Detect which cell encompasses the target text, then output its (x, y) center coordinate. 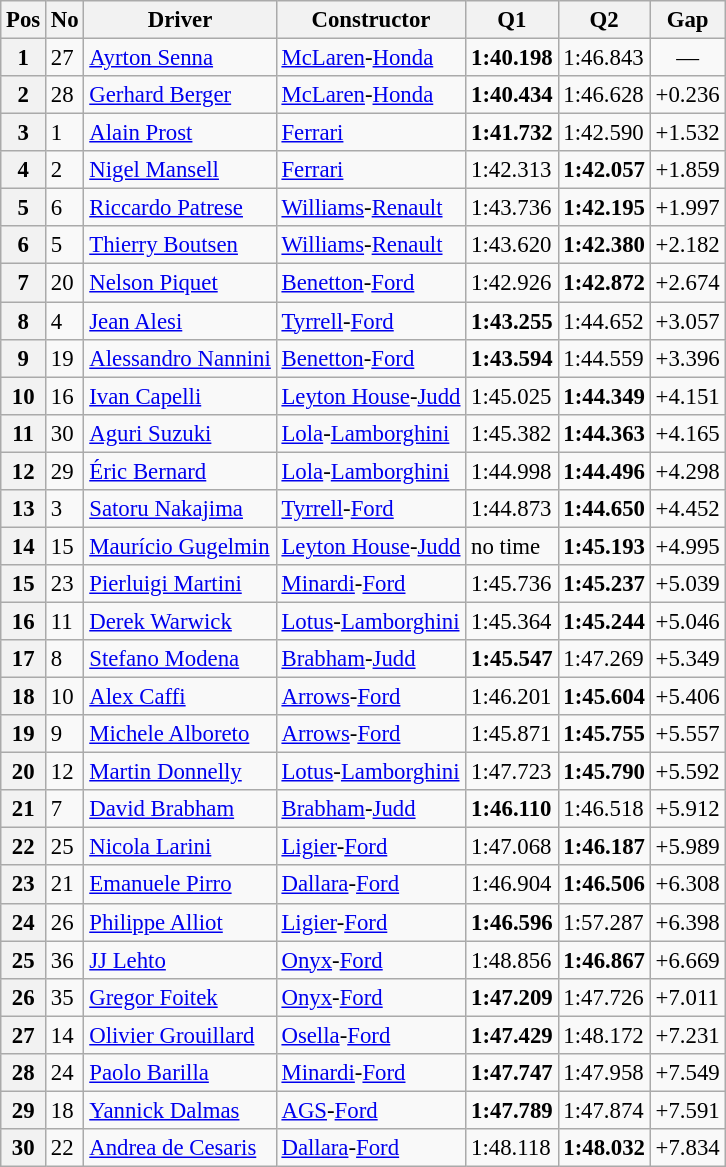
1:45.382 (512, 433)
Q2 (604, 20)
1:43.594 (512, 358)
1:48.856 (512, 960)
1:40.434 (512, 95)
no time (512, 546)
1:57.287 (604, 922)
1:46.110 (512, 809)
+5.046 (688, 621)
+5.406 (688, 697)
1:41.732 (512, 133)
1:47.723 (512, 772)
1:46.628 (604, 95)
No (65, 20)
+5.349 (688, 659)
+5.557 (688, 734)
+4.151 (688, 396)
+6.308 (688, 885)
Nelson Piquet (180, 283)
+4.165 (688, 433)
Osella-Ford (371, 1035)
+4.452 (688, 509)
+7.011 (688, 997)
1:44.349 (604, 396)
+5.912 (688, 809)
1:47.209 (512, 997)
1:42.590 (604, 133)
1:46.187 (604, 847)
Olivier Grouillard (180, 1035)
1:45.025 (512, 396)
1:40.198 (512, 58)
+3.396 (688, 358)
+7.834 (688, 1148)
1:47.874 (604, 1110)
— (688, 58)
1:43.620 (512, 245)
1:42.057 (604, 170)
1:48.032 (604, 1148)
1:47.747 (512, 1073)
1:46.201 (512, 697)
1:47.269 (604, 659)
1:48.118 (512, 1148)
1:43.736 (512, 208)
Michele Alboreto (180, 734)
Driver (180, 20)
1:44.650 (604, 509)
36 (65, 960)
35 (65, 997)
Pierluigi Martini (180, 584)
Philippe Alliot (180, 922)
Pos (24, 20)
+0.236 (688, 95)
+2.674 (688, 283)
1:46.596 (512, 922)
Ayrton Senna (180, 58)
1:44.363 (604, 433)
+5.039 (688, 584)
Q1 (512, 20)
Constructor (371, 20)
1:42.872 (604, 283)
1:47.789 (512, 1110)
Stefano Modena (180, 659)
1:42.926 (512, 283)
1:45.237 (604, 584)
1:44.559 (604, 358)
Martin Donnelly (180, 772)
1:45.871 (512, 734)
+6.669 (688, 960)
+7.591 (688, 1110)
Jean Alesi (180, 321)
Nigel Mansell (180, 170)
Nicola Larini (180, 847)
AGS-Ford (371, 1110)
1:42.380 (604, 245)
+6.398 (688, 922)
Paolo Barilla (180, 1073)
Gap (688, 20)
+7.231 (688, 1035)
13 (24, 509)
Alain Prost (180, 133)
Maurício Gugelmin (180, 546)
1:42.313 (512, 170)
1:46.843 (604, 58)
1:45.736 (512, 584)
+1.997 (688, 208)
Derek Warwick (180, 621)
Gregor Foitek (180, 997)
1:44.873 (512, 509)
1:42.195 (604, 208)
+4.298 (688, 471)
David Brabham (180, 809)
Thierry Boutsen (180, 245)
1:45.547 (512, 659)
Ivan Capelli (180, 396)
JJ Lehto (180, 960)
+4.995 (688, 546)
1:45.604 (604, 697)
1:48.172 (604, 1035)
Yannick Dalmas (180, 1110)
+5.989 (688, 847)
+1.859 (688, 170)
1:44.652 (604, 321)
Andrea de Cesaris (180, 1148)
1:47.958 (604, 1073)
1:46.518 (604, 809)
1:45.364 (512, 621)
Satoru Nakajima (180, 509)
1:47.068 (512, 847)
1:44.496 (604, 471)
Éric Bernard (180, 471)
+5.592 (688, 772)
Emanuele Pirro (180, 885)
Alex Caffi (180, 697)
1:44.998 (512, 471)
1:46.506 (604, 885)
+1.532 (688, 133)
+2.182 (688, 245)
1:45.790 (604, 772)
17 (24, 659)
+3.057 (688, 321)
1:43.255 (512, 321)
1:45.193 (604, 546)
1:45.755 (604, 734)
1:46.867 (604, 960)
Gerhard Berger (180, 95)
Alessandro Nannini (180, 358)
Riccardo Patrese (180, 208)
Aguri Suzuki (180, 433)
1:47.429 (512, 1035)
+7.549 (688, 1073)
1:46.904 (512, 885)
1:45.244 (604, 621)
1:47.726 (604, 997)
